For the text-containing cell, return its midpoint in [X, Y] coordinate format. 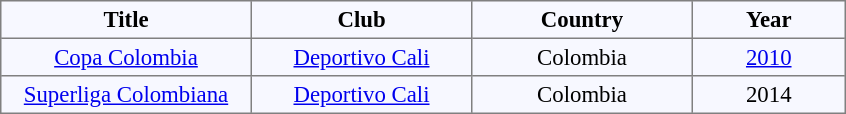
Country [582, 20]
Copa Colombia [126, 57]
Year [768, 20]
Club [361, 20]
2014 [768, 95]
Title [126, 20]
Superliga Colombiana [126, 95]
2010 [768, 57]
